From the cell containing the given text, extract its center point as [X, Y] coordinate. 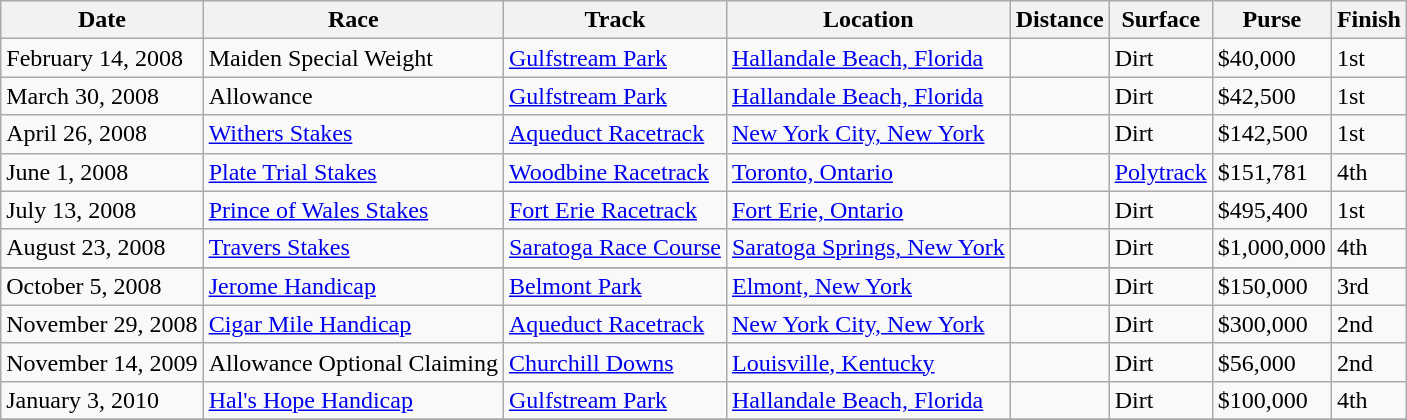
Distance [1060, 20]
Cigar Mile Handicap [353, 324]
January 3, 2010 [102, 400]
July 13, 2008 [102, 210]
$1,000,000 [1272, 248]
Saratoga Springs, New York [868, 248]
$100,000 [1272, 400]
Saratoga Race Course [614, 248]
3rd [1368, 286]
Allowance Optional Claiming [353, 362]
April 26, 2008 [102, 134]
Plate Trial Stakes [353, 172]
November 14, 2009 [102, 362]
$495,400 [1272, 210]
October 5, 2008 [102, 286]
$151,781 [1272, 172]
Date [102, 20]
February 14, 2008 [102, 58]
November 29, 2008 [102, 324]
Finish [1368, 20]
Race [353, 20]
Polytrack [1160, 172]
Woodbine Racetrack [614, 172]
August 23, 2008 [102, 248]
Fort Erie, Ontario [868, 210]
Belmont Park [614, 286]
Churchill Downs [614, 362]
$300,000 [1272, 324]
June 1, 2008 [102, 172]
Withers Stakes [353, 134]
Location [868, 20]
Toronto, Ontario [868, 172]
Surface [1160, 20]
Track [614, 20]
$56,000 [1272, 362]
Allowance [353, 96]
$150,000 [1272, 286]
March 30, 2008 [102, 96]
Travers Stakes [353, 248]
Jerome Handicap [353, 286]
Prince of Wales Stakes [353, 210]
Fort Erie Racetrack [614, 210]
Maiden Special Weight [353, 58]
$142,500 [1272, 134]
$40,000 [1272, 58]
Purse [1272, 20]
Louisville, Kentucky [868, 362]
Elmont, New York [868, 286]
$42,500 [1272, 96]
Hal's Hope Handicap [353, 400]
